Output the (X, Y) coordinate of the center of the cell containing the given text.  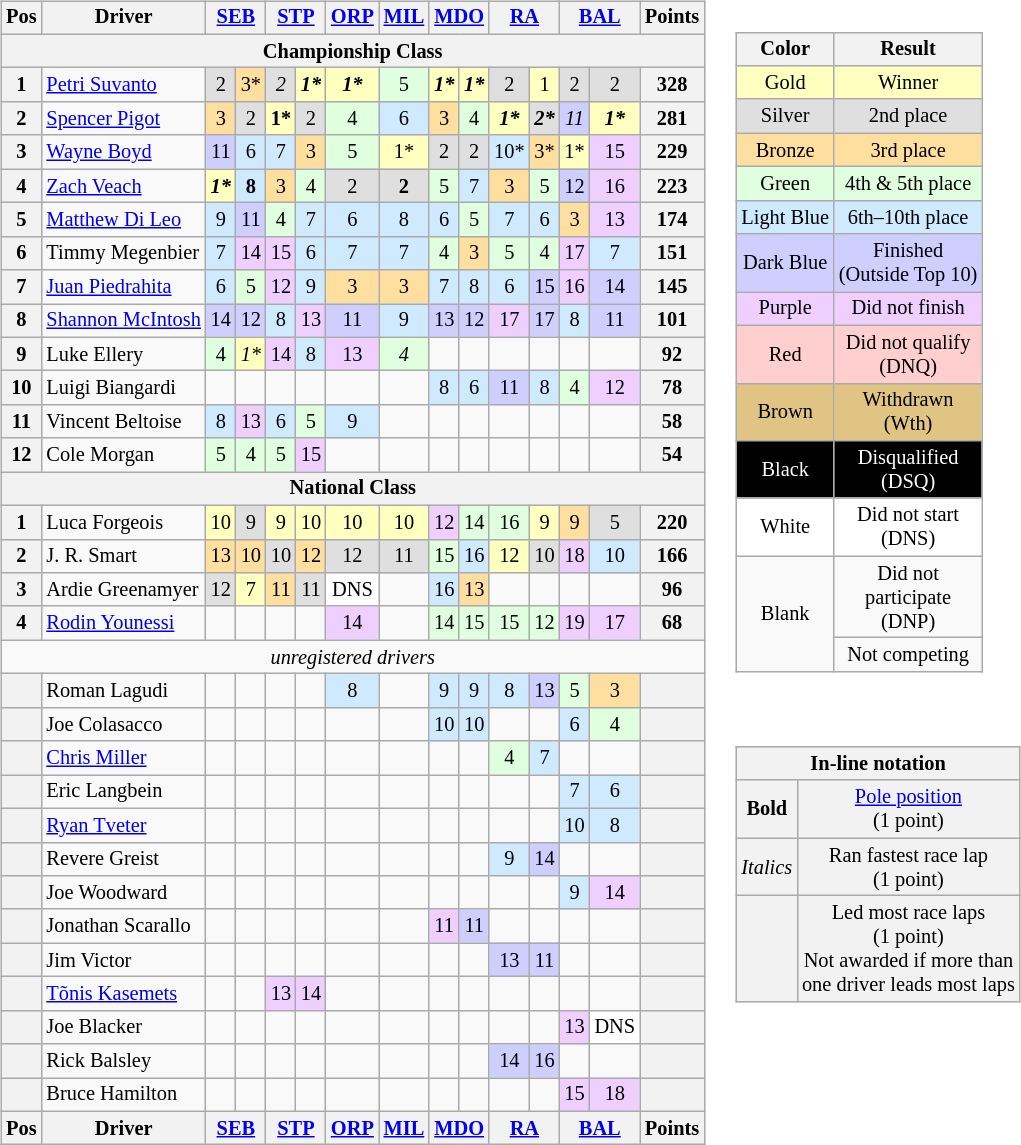
96 (672, 590)
328 (672, 85)
Shannon McIntosh (123, 321)
Light Blue (784, 217)
58 (672, 422)
145 (672, 287)
White (784, 527)
Purple (784, 309)
In-line notation (878, 764)
2* (544, 119)
174 (672, 220)
Petri Suvanto (123, 85)
19 (575, 623)
Wayne Boyd (123, 152)
Joe Woodward (123, 893)
Spencer Pigot (123, 119)
Brown (784, 412)
Juan Piedrahita (123, 287)
Silver (784, 116)
Jonathan Scarallo (123, 926)
78 (672, 388)
Rodin Younessi (123, 623)
92 (672, 354)
Disqualified(DSQ) (908, 470)
Ryan Tveter (123, 825)
166 (672, 556)
Cole Morgan (123, 455)
2nd place (908, 116)
Championship Class (352, 51)
Not competing (908, 655)
National Class (352, 489)
Did not start(DNS) (908, 527)
Eric Langbein (123, 792)
Chris Miller (123, 758)
151 (672, 253)
Blank (784, 614)
101 (672, 321)
10* (509, 152)
Result (908, 49)
Revere Greist (123, 859)
Color (784, 49)
Vincent Beltoise (123, 422)
Zach Veach (123, 186)
Luke Ellery (123, 354)
6th–10th place (908, 217)
Luigi Biangardi (123, 388)
Green (784, 184)
Dark Blue (784, 263)
281 (672, 119)
Pole position(1 point) (908, 809)
229 (672, 152)
Red (784, 354)
Timmy Megenbier (123, 253)
Luca Forgeois (123, 522)
Did not finish (908, 309)
223 (672, 186)
Bruce Hamilton (123, 1095)
unregistered drivers (352, 657)
54 (672, 455)
Did notparticipate(DNP) (908, 597)
Bronze (784, 150)
Rick Balsley (123, 1061)
Joe Blacker (123, 1027)
Tõnis Kasemets (123, 994)
Black (784, 470)
Ran fastest race lap(1 point) (908, 867)
3rd place (908, 150)
Winner (908, 83)
Joe Colasacco (123, 724)
Bold (766, 809)
220 (672, 522)
Did not qualify(DNQ) (908, 354)
J. R. Smart (123, 556)
Ardie Greenamyer (123, 590)
Gold (784, 83)
Finished(Outside Top 10) (908, 263)
Withdrawn(Wth) (908, 412)
4th & 5th place (908, 184)
68 (672, 623)
Italics (766, 867)
Roman Lagudi (123, 691)
Jim Victor (123, 960)
Matthew Di Leo (123, 220)
Led most race laps(1 point)Not awarded if more thanone driver leads most laps (908, 949)
